Find where the given text appears and provide that cell's center as [x, y] coordinate. 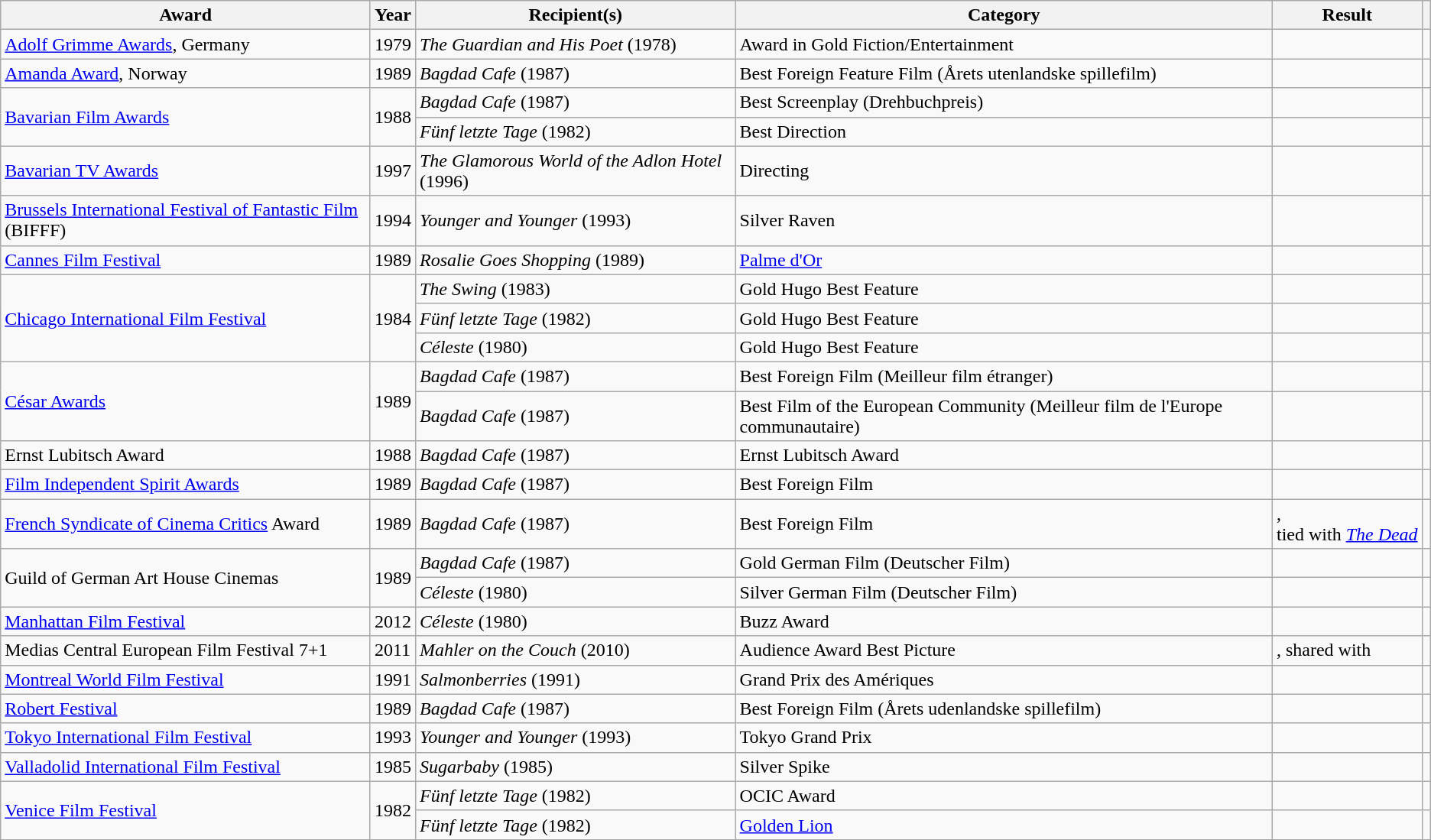
Guild of German Art House Cinemas [186, 578]
Palme d'Or [1004, 260]
Golden Lion [1004, 825]
Award in Gold Fiction/Entertainment [1004, 44]
Award [186, 15]
Brussels International Festival of Fantastic Film (BIFFF) [186, 220]
Sugarbaby (1985) [575, 767]
,tied with The Dead [1347, 524]
Tokyo Grand Prix [1004, 738]
Best Direction [1004, 131]
Best Screenplay (Drehbuchpreis) [1004, 102]
Salmonberries (1991) [575, 679]
1997 [393, 171]
Year [393, 15]
Chicago International Film Festival [186, 318]
1984 [393, 318]
Silver German Film (Deutscher Film) [1004, 592]
Best Foreign Film (Årets udenlandske spillefilm) [1004, 709]
Grand Prix des Amériques [1004, 679]
Adolf Grimme Awards, Germany [186, 44]
2012 [393, 621]
Silver Raven [1004, 220]
2011 [393, 650]
Film Independent Spirit Awards [186, 485]
Best Foreign Feature Film (Årets utenlandske spillefilm) [1004, 73]
1991 [393, 679]
French Syndicate of Cinema Critics Award [186, 524]
OCIC Award [1004, 796]
Tokyo International Film Festival [186, 738]
Rosalie Goes Shopping (1989) [575, 260]
Amanda Award, Norway [186, 73]
Robert Festival [186, 709]
Bavarian Film Awards [186, 117]
Category [1004, 15]
Best Foreign Film (Meilleur film étranger) [1004, 376]
Mahler on the Couch (2010) [575, 650]
1979 [393, 44]
Silver Spike [1004, 767]
César Awards [186, 401]
1993 [393, 738]
Valladolid International Film Festival [186, 767]
Result [1347, 15]
Recipient(s) [575, 15]
1994 [393, 220]
, shared with [1347, 650]
The Swing (1983) [575, 289]
Bavarian TV Awards [186, 171]
Montreal World Film Festival [186, 679]
1985 [393, 767]
The Glamorous World of the Adlon Hotel (1996) [575, 171]
Audience Award Best Picture [1004, 650]
Best Film of the European Community (Meilleur film de l'Europe communautaire) [1004, 416]
Buzz Award [1004, 621]
Manhattan Film Festival [186, 621]
Directing [1004, 171]
1982 [393, 810]
The Guardian and His Poet (1978) [575, 44]
Medias Central European Film Festival 7+1 [186, 650]
Cannes Film Festival [186, 260]
Gold German Film (Deutscher Film) [1004, 563]
Venice Film Festival [186, 810]
